Detect which cell encompasses the target text, then output its (x, y) center coordinate. 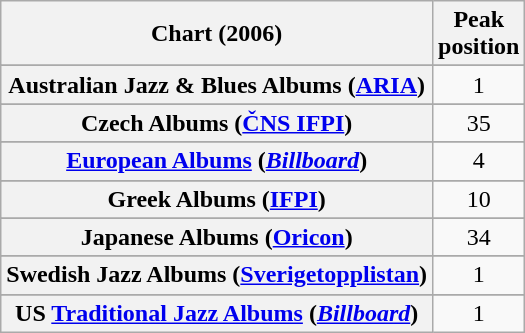
Czech Albums (ČNS IFPI) (217, 123)
34 (479, 237)
10 (479, 199)
Greek Albums (IFPI) (217, 199)
4 (479, 161)
Swedish Jazz Albums (Sverigetopplistan) (217, 275)
US Traditional Jazz Albums (Billboard) (217, 313)
Japanese Albums (Oricon) (217, 237)
Chart (2006) (217, 34)
35 (479, 123)
Peakposition (479, 34)
Australian Jazz & Blues Albums (ARIA) (217, 85)
European Albums (Billboard) (217, 161)
